From the cell containing the given text, extract its center point as [X, Y] coordinate. 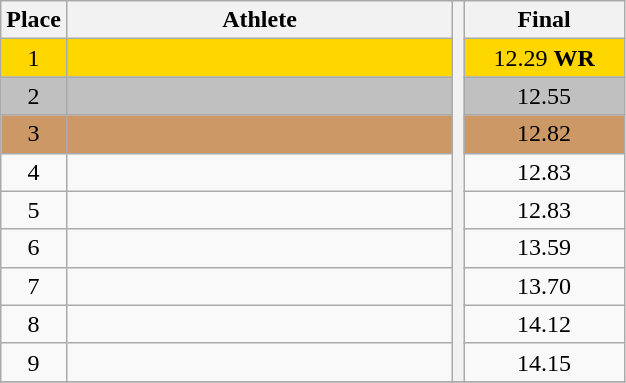
1 [34, 58]
14.12 [544, 324]
4 [34, 172]
13.70 [544, 286]
6 [34, 248]
Place [34, 20]
14.15 [544, 362]
7 [34, 286]
13.59 [544, 248]
12.55 [544, 96]
Athlete [259, 20]
3 [34, 134]
12.29 WR [544, 58]
2 [34, 96]
Final [544, 20]
5 [34, 210]
8 [34, 324]
9 [34, 362]
12.82 [544, 134]
